Provide the (x, y) coordinate of the cell's center where the given text is located.  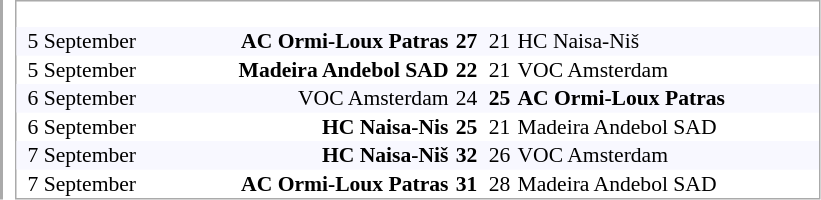
32 (466, 155)
28 (500, 184)
27 (466, 41)
HC Naisa-Nis (298, 126)
31 (466, 184)
22 (466, 70)
24 (466, 98)
26 (500, 155)
